Provide the (X, Y) coordinate of the cell's center where the given text is located.  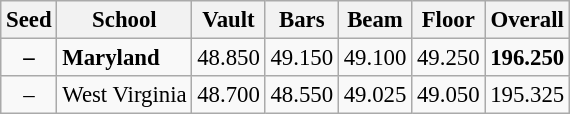
49.100 (374, 58)
West Virginia (124, 95)
Overall (528, 20)
Bars (302, 20)
Floor (448, 20)
48.700 (228, 95)
Maryland (124, 58)
48.850 (228, 58)
Seed (29, 20)
School (124, 20)
48.550 (302, 95)
49.150 (302, 58)
195.325 (528, 95)
49.025 (374, 95)
Vault (228, 20)
49.050 (448, 95)
Beam (374, 20)
49.250 (448, 58)
196.250 (528, 58)
